For the text-containing cell, return its midpoint in [X, Y] coordinate format. 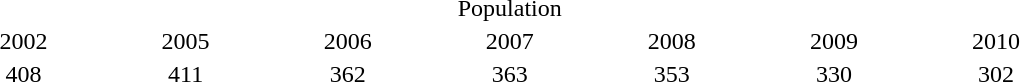
2007 [510, 41]
2006 [348, 41]
2005 [186, 41]
2009 [834, 41]
2008 [672, 41]
